From the cell containing the given text, extract its center point as [x, y] coordinate. 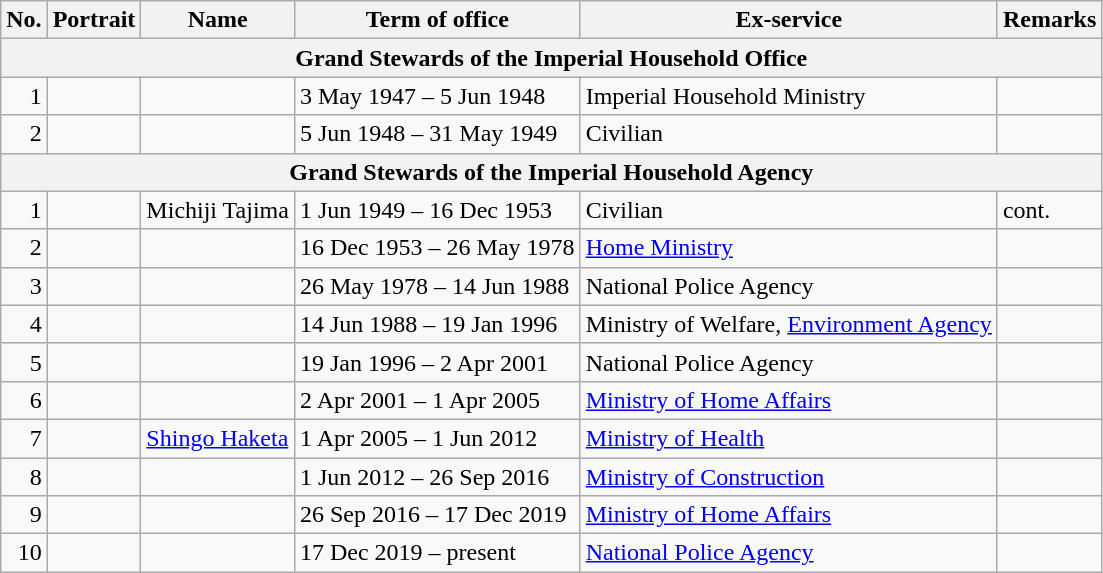
Ministry of Construction [788, 477]
7 [24, 438]
cont. [1049, 210]
4 [24, 324]
8 [24, 477]
Michiji Tajima [218, 210]
Ministry of Welfare, Environment Agency [788, 324]
Name [218, 20]
5 [24, 362]
Ex-service [788, 20]
1 Jun 1949 – 16 Dec 1953 [437, 210]
9 [24, 515]
3 May 1947 – 5 Jun 1948 [437, 96]
17 Dec 2019 – present [437, 553]
14 Jun 1988 – 19 Jan 1996 [437, 324]
26 Sep 2016 – 17 Dec 2019 [437, 515]
Remarks [1049, 20]
Grand Stewards of the Imperial Household Office [552, 58]
19 Jan 1996 – 2 Apr 2001 [437, 362]
5 Jun 1948 – 31 May 1949 [437, 134]
2 Apr 2001 – 1 Apr 2005 [437, 400]
6 [24, 400]
1 Jun 2012 – 26 Sep 2016 [437, 477]
Imperial Household Ministry [788, 96]
26 May 1978 – 14 Jun 1988 [437, 286]
16 Dec 1953 – 26 May 1978 [437, 248]
Portrait [94, 20]
10 [24, 553]
Home Ministry [788, 248]
Term of office [437, 20]
Shingo Haketa [218, 438]
3 [24, 286]
1 Apr 2005 – 1 Jun 2012 [437, 438]
Ministry of Health [788, 438]
No. [24, 20]
Grand Stewards of the Imperial Household Agency [552, 172]
